For the text-containing cell, return its midpoint in (x, y) coordinate format. 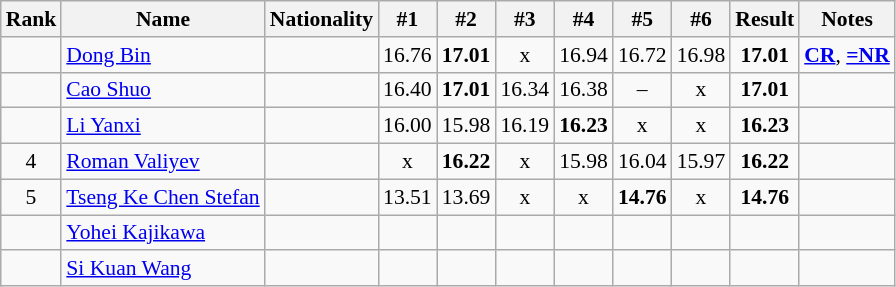
16.34 (524, 90)
16.00 (408, 126)
5 (32, 197)
#2 (466, 19)
16.98 (702, 55)
#6 (702, 19)
16.40 (408, 90)
Tseng Ke Chen Stefan (162, 197)
13.69 (466, 197)
15.97 (702, 162)
Si Kuan Wang (162, 269)
16.19 (524, 126)
#5 (642, 19)
Roman Valiyev (162, 162)
Yohei Kajikawa (162, 233)
16.76 (408, 55)
16.94 (584, 55)
Name (162, 19)
#4 (584, 19)
16.72 (642, 55)
Rank (32, 19)
4 (32, 162)
Dong Bin (162, 55)
#3 (524, 19)
#1 (408, 19)
Result (764, 19)
– (642, 90)
16.38 (584, 90)
13.51 (408, 197)
Cao Shuo (162, 90)
Li Yanxi (162, 126)
Nationality (322, 19)
Notes (847, 19)
CR, =NR (847, 55)
16.04 (642, 162)
